Output the [x, y] coordinate of the center of the cell containing the given text.  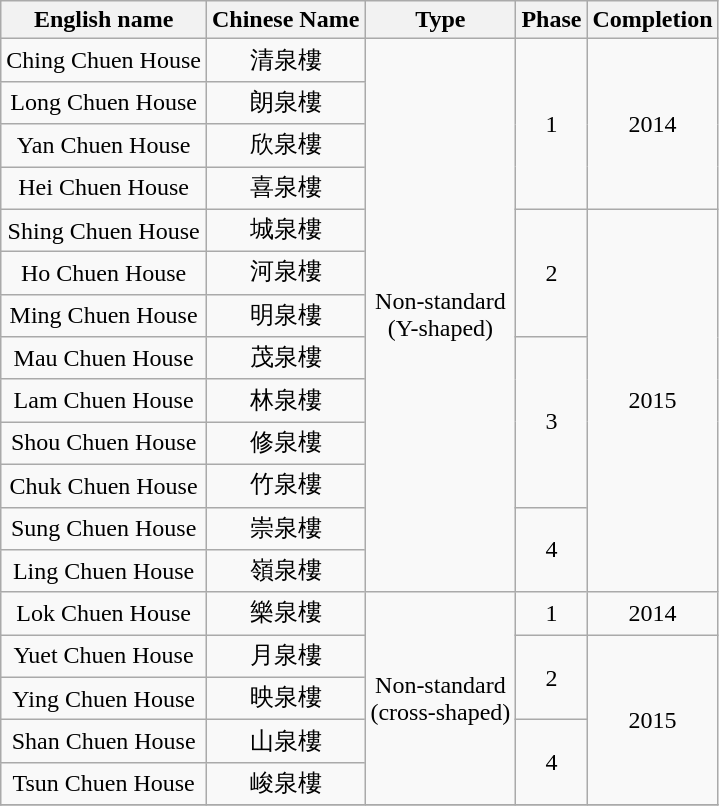
Ming Chuen House [104, 316]
English name [104, 20]
Ho Chuen House [104, 274]
欣泉樓 [285, 146]
Chuk Chuen House [104, 486]
Non-standard (Y-shaped) [440, 316]
Shou Chuen House [104, 444]
月泉樓 [285, 656]
Ling Chuen House [104, 572]
Type [440, 20]
Long Chuen House [104, 102]
Ching Chuen House [104, 60]
山泉樓 [285, 742]
喜泉樓 [285, 188]
明泉樓 [285, 316]
林泉樓 [285, 400]
朗泉樓 [285, 102]
Chinese Name [285, 20]
Shing Chuen House [104, 230]
Sung Chuen House [104, 528]
崇泉樓 [285, 528]
竹泉樓 [285, 486]
Lok Chuen House [104, 614]
Ying Chuen House [104, 698]
Lam Chuen House [104, 400]
3 [552, 422]
Yan Chuen House [104, 146]
Non-standard (cross-shaped) [440, 698]
清泉樓 [285, 60]
映泉樓 [285, 698]
Phase [552, 20]
嶺泉樓 [285, 572]
Completion [652, 20]
Tsun Chuen House [104, 784]
河泉樓 [285, 274]
峻泉樓 [285, 784]
修泉樓 [285, 444]
Hei Chuen House [104, 188]
茂泉樓 [285, 358]
Mau Chuen House [104, 358]
Yuet Chuen House [104, 656]
Shan Chuen House [104, 742]
樂泉樓 [285, 614]
城泉樓 [285, 230]
